Output the [X, Y] coordinate of the center of the cell containing the given text.  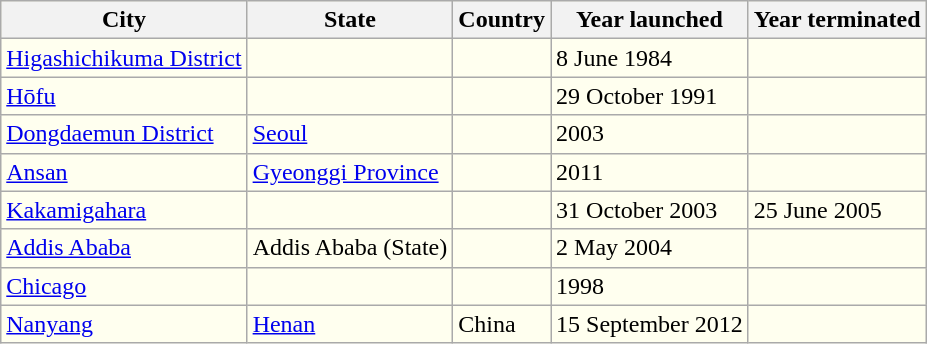
City [124, 20]
Nanyang [124, 324]
Dongdaemun District [124, 134]
Higashichikuma District [124, 58]
2 May 2004 [650, 248]
China [502, 324]
Kakamigahara [124, 210]
Country [502, 20]
25 June 2005 [837, 210]
Ansan [124, 172]
8 June 1984 [650, 58]
Gyeonggi Province [350, 172]
Year terminated [837, 20]
Chicago [124, 286]
Seoul [350, 134]
State [350, 20]
Year launched [650, 20]
2003 [650, 134]
Henan [350, 324]
2011 [650, 172]
1998 [650, 286]
15 September 2012 [650, 324]
29 October 1991 [650, 96]
Hōfu [124, 96]
Addis Ababa (State) [350, 248]
31 October 2003 [650, 210]
Addis Ababa [124, 248]
